Output the [X, Y] coordinate of the center of the cell containing the given text.  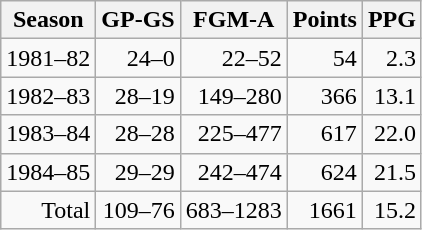
22.0 [392, 134]
Season [48, 20]
FGM-A [234, 20]
54 [324, 58]
225–477 [234, 134]
624 [324, 172]
617 [324, 134]
109–76 [138, 210]
PPG [392, 20]
GP-GS [138, 20]
24–0 [138, 58]
Points [324, 20]
366 [324, 96]
28–28 [138, 134]
1984–85 [48, 172]
22–52 [234, 58]
1661 [324, 210]
28–19 [138, 96]
21.5 [392, 172]
2.3 [392, 58]
29–29 [138, 172]
13.1 [392, 96]
1982–83 [48, 96]
149–280 [234, 96]
1983–84 [48, 134]
1981–82 [48, 58]
683–1283 [234, 210]
Total [48, 210]
15.2 [392, 210]
242–474 [234, 172]
